Pinpoint the cell where the given text exists, returning its [x, y] midpoint coordinate. 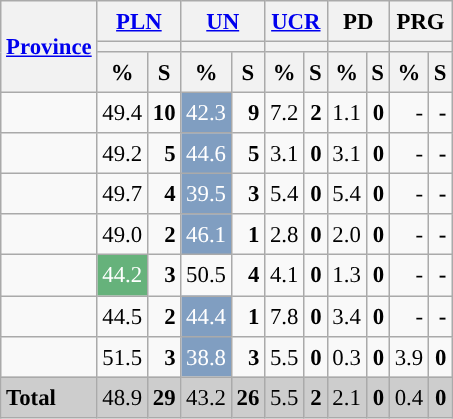
44.4 [206, 316]
44.2 [122, 276]
9 [248, 114]
49.7 [122, 194]
PLN [139, 22]
0.4 [408, 398]
PD [358, 22]
Total [49, 398]
Province [49, 47]
48.9 [122, 398]
26 [248, 398]
39.5 [206, 194]
43.2 [206, 398]
42.3 [206, 114]
2.1 [346, 398]
7.8 [284, 316]
51.5 [122, 356]
UN [223, 22]
1.1 [346, 114]
49.4 [122, 114]
29 [164, 398]
3.9 [408, 356]
UCR [296, 22]
7.2 [284, 114]
49.2 [122, 154]
2.8 [284, 234]
38.8 [206, 356]
3.4 [346, 316]
46.1 [206, 234]
0.3 [346, 356]
10 [164, 114]
4.1 [284, 276]
50.5 [206, 276]
PRG [420, 22]
44.5 [122, 316]
1.3 [346, 276]
44.6 [206, 154]
49.0 [122, 234]
2.0 [346, 234]
